Return the (X, Y) coordinate for the center point of the cell that contains the specified text.  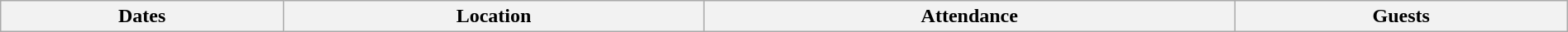
Guests (1401, 16)
Attendance (969, 16)
Dates (142, 16)
Location (495, 16)
